Determine the [X, Y] coordinate at the center of the cell enclosing the given text.  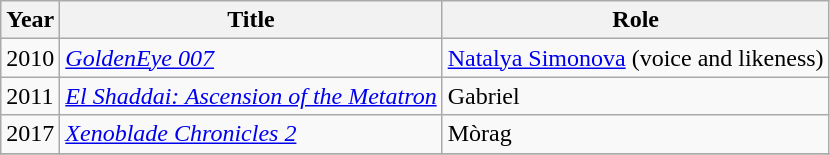
Xenoblade Chronicles 2 [251, 134]
2017 [30, 134]
El Shaddai: Ascension of the Metatron [251, 96]
Gabriel [636, 96]
2011 [30, 96]
Mòrag [636, 134]
GoldenEye 007 [251, 58]
Natalya Simonova (voice and likeness) [636, 58]
Title [251, 20]
Role [636, 20]
2010 [30, 58]
Year [30, 20]
